Search for the cell housing the specified text and yield its (X, Y) center coordinate. 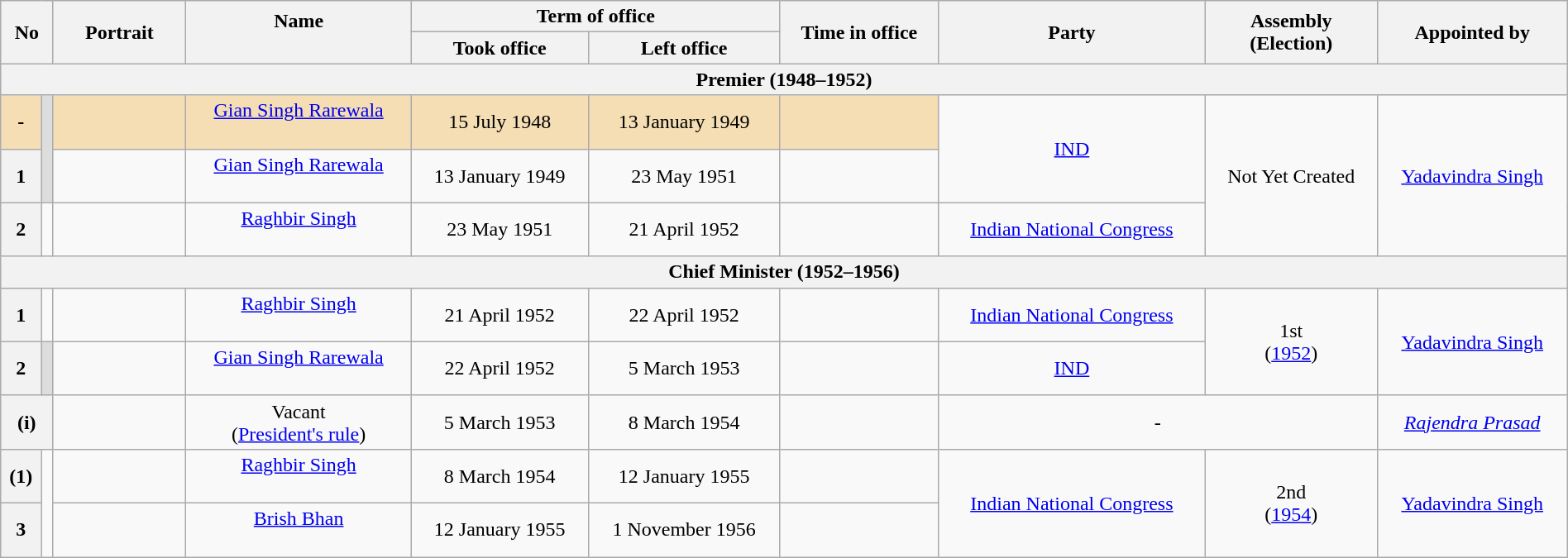
Vacant (President's rule) (299, 422)
Not Yet Created (1291, 175)
1 November 1956 (684, 529)
3 (22, 529)
Premier (1948–1952) (784, 79)
No (26, 32)
Portrait (119, 32)
Assembly (Election) (1291, 32)
15 July 1948 (500, 122)
Appointed by (1472, 32)
Party (1072, 32)
2nd (1954) (1291, 503)
Left office (684, 48)
Term of office (595, 17)
Chief Minister (1952–1956) (784, 272)
Rajendra Prasad (1472, 422)
Name (299, 32)
Time in office (858, 32)
1st(1952) (1291, 341)
(i) (26, 422)
(1) (22, 476)
Took office (500, 48)
Brish Bhan (299, 529)
